Determine the (X, Y) coordinate at the center of the cell enclosing the given text.  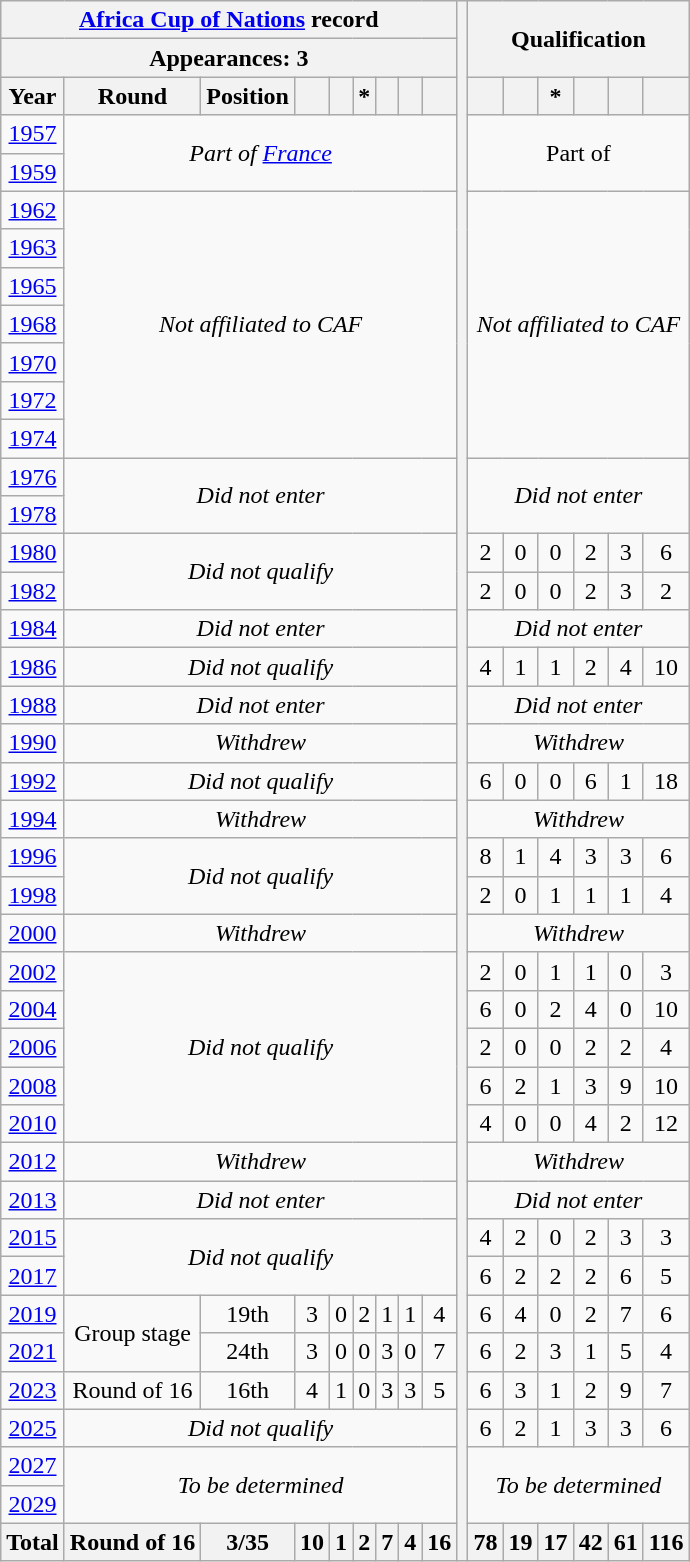
1996 (33, 857)
1959 (33, 172)
2015 (33, 1238)
2008 (33, 1085)
Position (248, 96)
2004 (33, 1009)
2000 (33, 933)
Group stage (132, 1333)
1972 (33, 400)
1962 (33, 210)
1988 (33, 705)
19 (520, 1542)
1982 (33, 591)
2019 (33, 1314)
12 (666, 1124)
2010 (33, 1124)
Round (132, 96)
18 (666, 781)
8 (486, 857)
16 (440, 1542)
17 (556, 1542)
1992 (33, 781)
1965 (33, 286)
Qualification (578, 39)
2017 (33, 1276)
42 (590, 1542)
2025 (33, 1428)
1957 (33, 134)
2029 (33, 1504)
Total (33, 1542)
19th (248, 1314)
Africa Cup of Nations record (229, 20)
1980 (33, 553)
1990 (33, 743)
1978 (33, 515)
1976 (33, 477)
Appearances: 3 (229, 58)
116 (666, 1542)
3/35 (248, 1542)
2006 (33, 1047)
1986 (33, 667)
16th (248, 1390)
61 (626, 1542)
Year (33, 96)
1970 (33, 362)
1968 (33, 324)
2012 (33, 1162)
1984 (33, 629)
1963 (33, 248)
2002 (33, 971)
2021 (33, 1352)
2013 (33, 1200)
2027 (33, 1466)
78 (486, 1542)
24th (248, 1352)
2023 (33, 1390)
Part of (578, 153)
1998 (33, 895)
1994 (33, 819)
Part of France (260, 153)
1974 (33, 438)
